For the text-containing cell, return its midpoint in [X, Y] coordinate format. 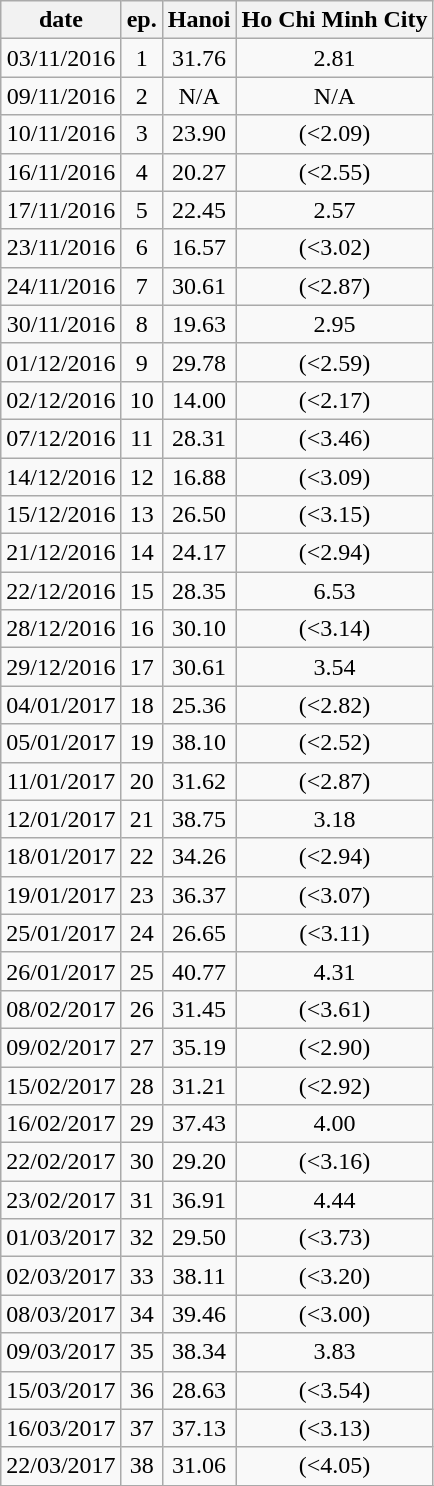
16.88 [199, 477]
(<3.46) [334, 438]
24/11/2016 [61, 286]
23.90 [199, 134]
40.77 [199, 971]
(<2.90) [334, 1047]
34 [142, 1314]
37.43 [199, 1124]
(<3.02) [334, 248]
25/01/2017 [61, 933]
14 [142, 553]
24.17 [199, 553]
4.31 [334, 971]
35 [142, 1352]
31.06 [199, 1466]
(<3.07) [334, 895]
3 [142, 134]
28.31 [199, 438]
04/01/2017 [61, 705]
09/11/2016 [61, 96]
(<2.17) [334, 400]
23 [142, 895]
02/12/2016 [61, 400]
15/02/2017 [61, 1085]
12/01/2017 [61, 819]
7 [142, 286]
26 [142, 1009]
26/01/2017 [61, 971]
22.45 [199, 210]
31.21 [199, 1085]
33 [142, 1276]
4 [142, 172]
16/11/2016 [61, 172]
30/11/2016 [61, 324]
(<2.59) [334, 362]
02/03/2017 [61, 1276]
16 [142, 629]
16/02/2017 [61, 1124]
34.26 [199, 857]
32 [142, 1238]
22 [142, 857]
11 [142, 438]
2.57 [334, 210]
1 [142, 58]
07/12/2016 [61, 438]
21 [142, 819]
5 [142, 210]
(<3.20) [334, 1276]
37.13 [199, 1428]
22/12/2016 [61, 591]
(<2.52) [334, 743]
08/02/2017 [61, 1009]
39.46 [199, 1314]
28.63 [199, 1390]
Ho Chi Minh City [334, 20]
27 [142, 1047]
16/03/2017 [61, 1428]
28/12/2016 [61, 629]
38 [142, 1466]
03/11/2016 [61, 58]
3.83 [334, 1352]
24 [142, 933]
36 [142, 1390]
17/11/2016 [61, 210]
22/03/2017 [61, 1466]
28.35 [199, 591]
9 [142, 362]
25.36 [199, 705]
26.65 [199, 933]
38.75 [199, 819]
21/12/2016 [61, 553]
6 [142, 248]
Hanoi [199, 20]
36.37 [199, 895]
19/01/2017 [61, 895]
6.53 [334, 591]
29 [142, 1124]
(<2.82) [334, 705]
(<3.13) [334, 1428]
2 [142, 96]
2.95 [334, 324]
2.81 [334, 58]
(<3.14) [334, 629]
31 [142, 1200]
23/11/2016 [61, 248]
13 [142, 515]
20.27 [199, 172]
(<3.00) [334, 1314]
4.00 [334, 1124]
10 [142, 400]
11/01/2017 [61, 781]
16.57 [199, 248]
(<2.55) [334, 172]
09/02/2017 [61, 1047]
28 [142, 1085]
3.54 [334, 667]
30.10 [199, 629]
(<3.16) [334, 1162]
12 [142, 477]
4.44 [334, 1200]
31.76 [199, 58]
date [61, 20]
25 [142, 971]
(<2.92) [334, 1085]
(<2.09) [334, 134]
8 [142, 324]
05/01/2017 [61, 743]
3.18 [334, 819]
15 [142, 591]
09/03/2017 [61, 1352]
08/03/2017 [61, 1314]
(<3.09) [334, 477]
19 [142, 743]
18/01/2017 [61, 857]
19.63 [199, 324]
37 [142, 1428]
31.45 [199, 1009]
10/11/2016 [61, 134]
(<4.05) [334, 1466]
14.00 [199, 400]
(<3.73) [334, 1238]
(<3.11) [334, 933]
22/02/2017 [61, 1162]
20 [142, 781]
31.62 [199, 781]
(<3.15) [334, 515]
01/12/2016 [61, 362]
38.11 [199, 1276]
18 [142, 705]
38.34 [199, 1352]
36.91 [199, 1200]
26.50 [199, 515]
23/02/2017 [61, 1200]
29.50 [199, 1238]
(<3.54) [334, 1390]
35.19 [199, 1047]
29/12/2016 [61, 667]
17 [142, 667]
14/12/2016 [61, 477]
(<3.61) [334, 1009]
38.10 [199, 743]
29.20 [199, 1162]
01/03/2017 [61, 1238]
15/12/2016 [61, 515]
ep. [142, 20]
30 [142, 1162]
15/03/2017 [61, 1390]
29.78 [199, 362]
